Capture the cell that displays the provided text and extract its (X, Y) central coordinate. 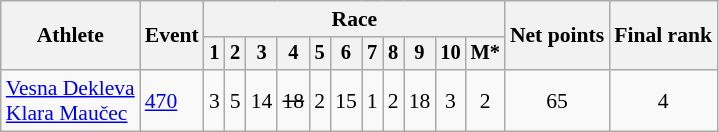
14 (262, 100)
8 (394, 54)
Final rank (663, 36)
Event (172, 36)
M* (486, 54)
470 (172, 100)
Race (354, 19)
15 (346, 100)
6 (346, 54)
Athlete (70, 36)
10 (450, 54)
65 (557, 100)
Net points (557, 36)
Vesna DeklevaKlara Maučec (70, 100)
9 (420, 54)
7 (372, 54)
